Provide the (x, y) coordinate of the cell's center where the given text is located.  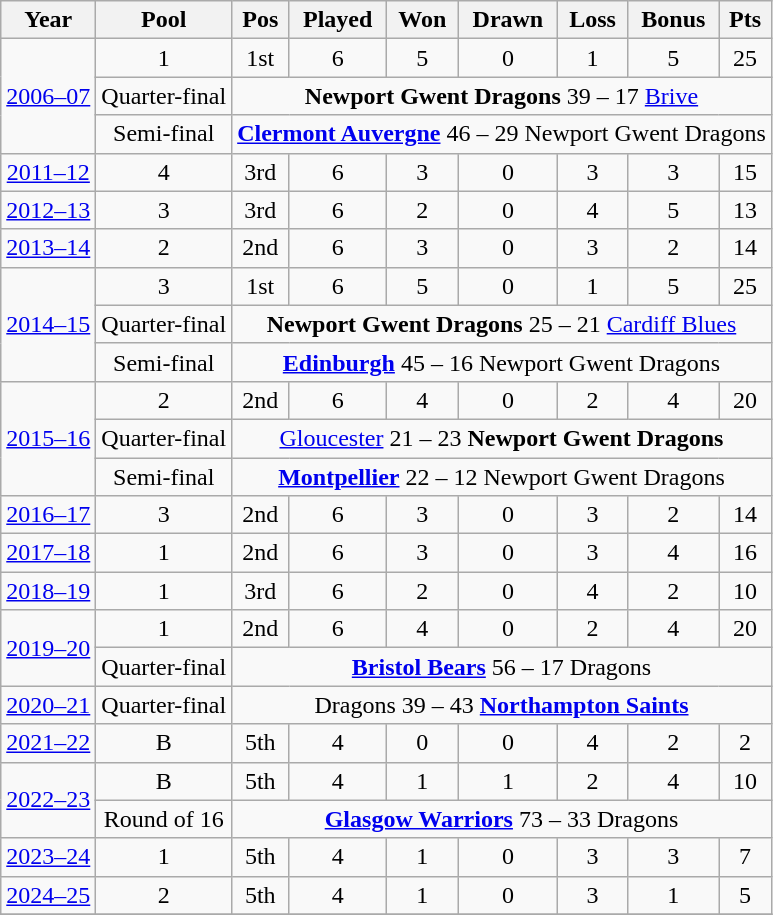
Glasgow Warriors 73 – 33 Dragons (502, 819)
2011–12 (48, 172)
Newport Gwent Dragons 39 – 17 Brive (502, 96)
2019–20 (48, 648)
7 (745, 857)
2015–16 (48, 438)
2021–22 (48, 743)
2020–21 (48, 705)
2022–23 (48, 800)
Pool (164, 20)
Newport Gwent Dragons 25 – 21 Cardiff Blues (502, 324)
Drawn (508, 20)
2016–17 (48, 515)
2018–19 (48, 591)
2006–07 (48, 96)
Round of 16 (164, 819)
Bonus (674, 20)
Year (48, 20)
Won (422, 20)
Played (338, 20)
2024–25 (48, 895)
Pts (745, 20)
Bristol Bears 56 – 17 Dragons (502, 667)
Gloucester 21 – 23 Newport Gwent Dragons (502, 438)
Pos (260, 20)
16 (745, 553)
Montpellier 22 – 12 Newport Gwent Dragons (502, 477)
2023–24 (48, 857)
2014–15 (48, 324)
2012–13 (48, 210)
15 (745, 172)
2013–14 (48, 248)
13 (745, 210)
2017–18 (48, 553)
Edinburgh 45 – 16 Newport Gwent Dragons (502, 362)
Clermont Auvergne 46 – 29 Newport Gwent Dragons (502, 134)
Dragons 39 – 43 Northampton Saints (502, 705)
Loss (593, 20)
